Pinpoint the cell where the given text exists, returning its [X, Y] midpoint coordinate. 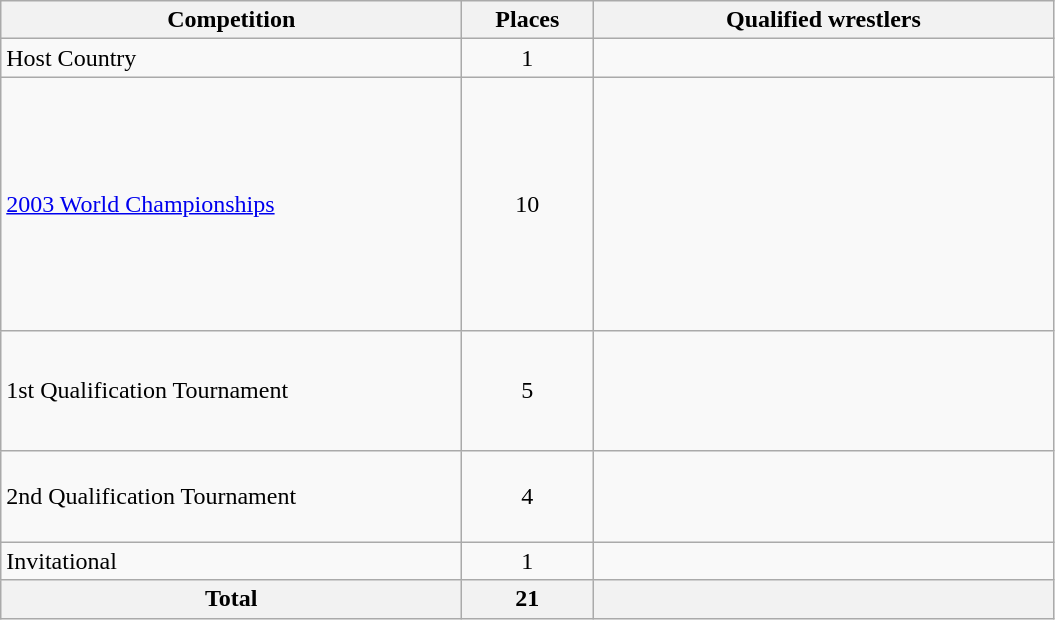
Places [528, 20]
Competition [232, 20]
Invitational [232, 561]
5 [528, 390]
Host Country [232, 58]
Qualified wrestlers [824, 20]
21 [528, 599]
2003 World Championships [232, 204]
10 [528, 204]
2nd Qualification Tournament [232, 496]
4 [528, 496]
Total [232, 599]
1st Qualification Tournament [232, 390]
